For the text-containing cell, return its midpoint in (x, y) coordinate format. 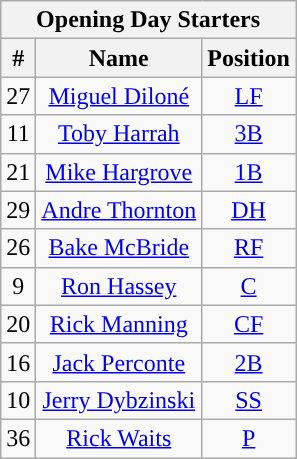
Jack Perconte (119, 362)
SS (249, 400)
# (18, 58)
CF (249, 324)
29 (18, 210)
9 (18, 286)
DH (249, 210)
Mike Hargrove (119, 172)
Toby Harrah (119, 134)
Rick Waits (119, 438)
P (249, 438)
Ron Hassey (119, 286)
LF (249, 96)
Andre Thornton (119, 210)
26 (18, 248)
Miguel Diloné (119, 96)
C (249, 286)
Opening Day Starters (148, 20)
16 (18, 362)
Jerry Dybzinski (119, 400)
Position (249, 58)
Rick Manning (119, 324)
RF (249, 248)
10 (18, 400)
11 (18, 134)
2B (249, 362)
20 (18, 324)
Name (119, 58)
36 (18, 438)
27 (18, 96)
21 (18, 172)
1B (249, 172)
3B (249, 134)
Bake McBride (119, 248)
